Determine the [x, y] coordinate at the center of the cell enclosing the given text.  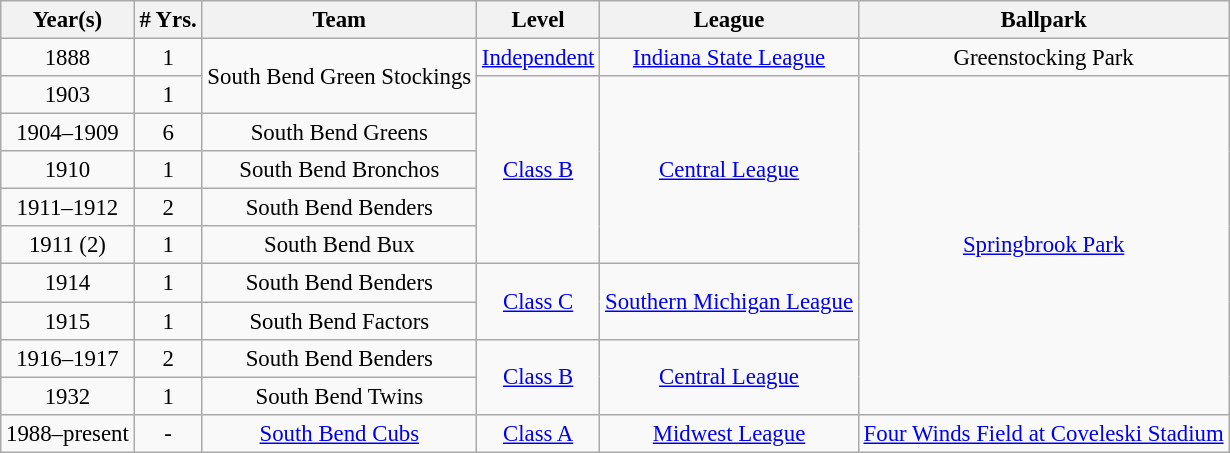
1910 [68, 170]
Southern Michigan League [730, 302]
1916–1917 [68, 358]
- [168, 433]
Four Winds Field at Coveleski Stadium [1044, 433]
League [730, 20]
South Bend Greens [339, 133]
1914 [68, 283]
South Bend Factors [339, 321]
1903 [68, 95]
1904–1909 [68, 133]
Greenstocking Park [1044, 58]
Springbrook Park [1044, 245]
1911 (2) [68, 245]
Ballpark [1044, 20]
South Bend Green Stockings [339, 76]
Indiana State League [730, 58]
1932 [68, 396]
1915 [68, 321]
6 [168, 133]
Independent [538, 58]
Class A [538, 433]
South Bend Bronchos [339, 170]
South Bend Twins [339, 396]
Year(s) [68, 20]
Class C [538, 302]
Level [538, 20]
# Yrs. [168, 20]
1911–1912 [68, 208]
1888 [68, 58]
1988–present [68, 433]
Team [339, 20]
South Bend Cubs [339, 433]
Midwest League [730, 433]
South Bend Bux [339, 245]
